Locate the cell with the specified text and output its (x, y) center coordinate. 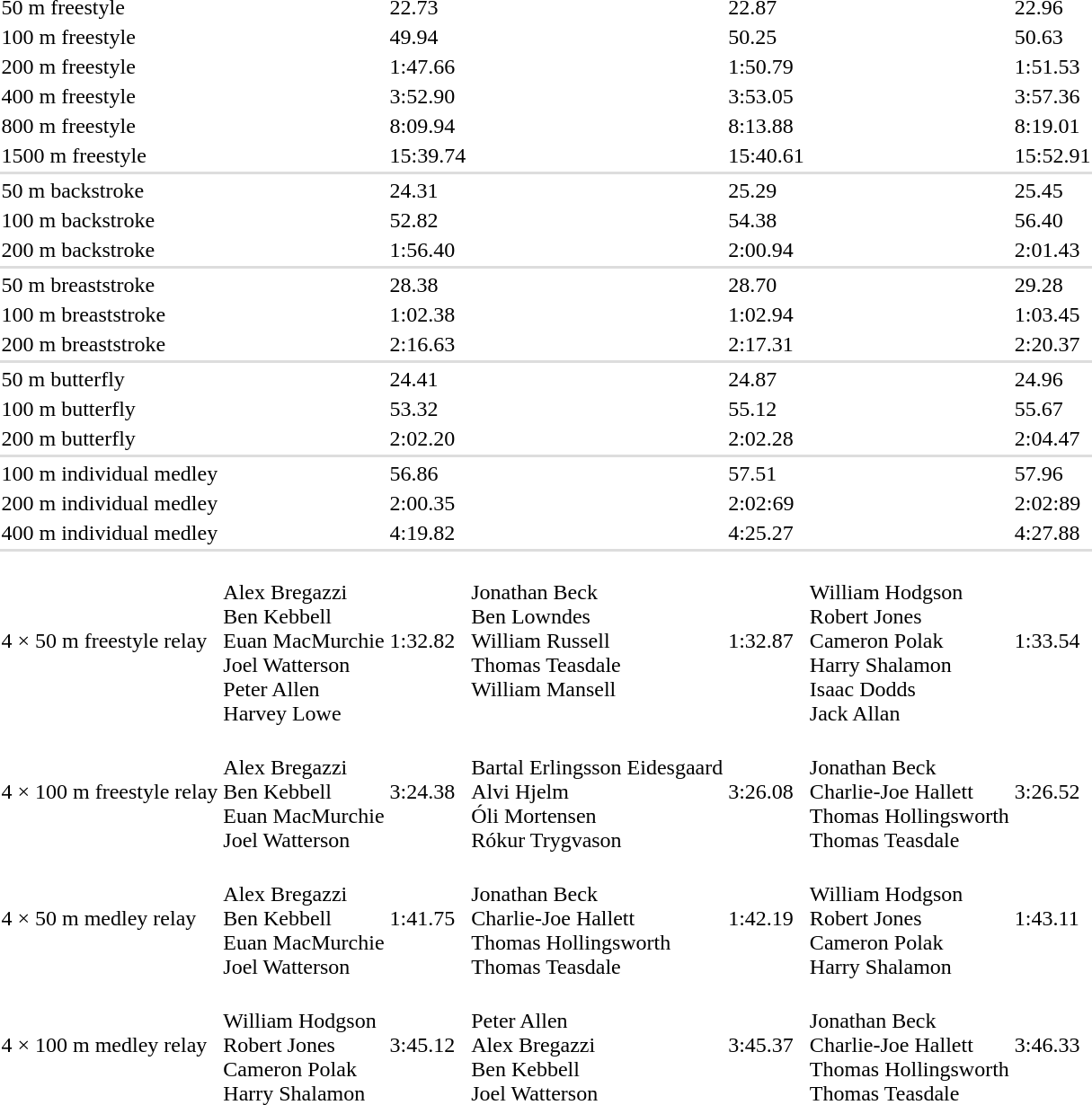
2:02:89 (1052, 503)
50.63 (1052, 37)
15:39.74 (428, 155)
400 m freestyle (110, 96)
1:43.11 (1052, 918)
2:02:69 (767, 503)
8:09.94 (428, 126)
3:26.52 (1052, 791)
15:40.61 (767, 155)
100 m backstroke (110, 220)
1:33.54 (1052, 641)
400 m individual medley (110, 533)
4:25.27 (767, 533)
1:32.87 (767, 641)
3:26.08 (767, 791)
1:02.94 (767, 314)
Bartal Erlingsson EidesgaardAlvi HjelmÓli MortensenRókur Trygvason (597, 791)
28.38 (428, 285)
200 m individual medley (110, 503)
56.86 (428, 473)
2:00.35 (428, 503)
29.28 (1052, 285)
2:17.31 (767, 344)
Jonathan BeckBen LowndesWilliam RussellThomas TeasdaleWilliam Mansell (597, 641)
50 m breaststroke (110, 285)
2:00.94 (767, 250)
56.40 (1052, 220)
50 m backstroke (110, 190)
800 m freestyle (110, 126)
4:19.82 (428, 533)
24.41 (428, 379)
1:50.79 (767, 66)
1:51.53 (1052, 66)
1:32.82 (428, 641)
2:02.28 (767, 438)
15:52.91 (1052, 155)
William HodgsonRobert JonesCameron PolakHarry Shalamon (910, 918)
24.87 (767, 379)
24.31 (428, 190)
1:03.45 (1052, 314)
8:13.88 (767, 126)
200 m breaststroke (110, 344)
100 m butterfly (110, 409)
50 m butterfly (110, 379)
William HodgsonRobert JonesCameron PolakHarry ShalamonIsaac Dodds Jack Allan (910, 641)
2:01.43 (1052, 250)
1:56.40 (428, 250)
2:16.63 (428, 344)
50.25 (767, 37)
3:53.05 (767, 96)
4:27.88 (1052, 533)
55.67 (1052, 409)
49.94 (428, 37)
28.70 (767, 285)
53.32 (428, 409)
57.51 (767, 473)
4 × 50 m medley relay (110, 918)
1500 m freestyle (110, 155)
Alex BregazziBen KebbellEuan MacMurchieJoel WattersonPeter Allen Harvey Lowe (304, 641)
2:04.47 (1052, 438)
200 m backstroke (110, 250)
55.12 (767, 409)
57.96 (1052, 473)
54.38 (767, 220)
3:57.36 (1052, 96)
4 × 100 m freestyle relay (110, 791)
2:02.20 (428, 438)
200 m freestyle (110, 66)
2:20.37 (1052, 344)
52.82 (428, 220)
1:02.38 (428, 314)
1:42.19 (767, 918)
8:19.01 (1052, 126)
1:47.66 (428, 66)
25.45 (1052, 190)
100 m breaststroke (110, 314)
1:41.75 (428, 918)
3:24.38 (428, 791)
3:52.90 (428, 96)
24.96 (1052, 379)
25.29 (767, 190)
4 × 50 m freestyle relay (110, 641)
200 m butterfly (110, 438)
100 m freestyle (110, 37)
100 m individual medley (110, 473)
